Detect which cell encompasses the target text, then output its [X, Y] center coordinate. 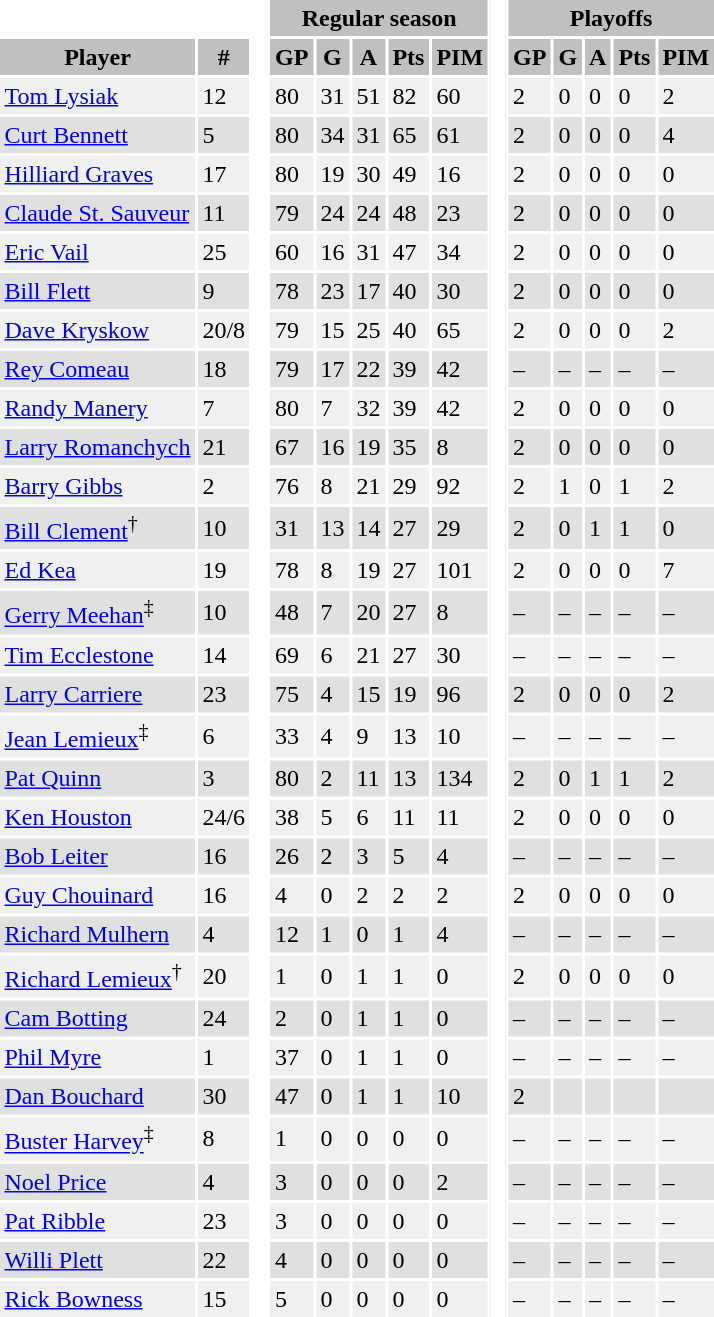
Gerry Meehan‡ [98, 612]
Larry Romanchych [98, 447]
Dave Kryskow [98, 330]
67 [292, 447]
Randy Manery [98, 408]
Richard Lemieux† [98, 976]
Player [98, 57]
61 [460, 135]
Phil Myre [98, 1058]
Buster Harvey‡ [98, 1139]
Cam Botting [98, 1019]
Claude St. Sauveur [98, 213]
82 [408, 96]
33 [292, 736]
Dan Bouchard [98, 1097]
Ken Houston [98, 817]
26 [292, 856]
Tim Ecclestone [98, 655]
Barry Gibbs [98, 486]
Curt Bennett [98, 135]
Hilliard Graves [98, 174]
Bill Clement† [98, 528]
32 [368, 408]
101 [460, 570]
Eric Vail [98, 252]
76 [292, 486]
38 [292, 817]
# [224, 57]
18 [224, 369]
Bob Leiter [98, 856]
Ed Kea [98, 570]
24/6 [224, 817]
Playoffs [612, 18]
Jean Lemieux‡ [98, 736]
96 [460, 694]
51 [368, 96]
Noel Price [98, 1181]
Bill Flett [98, 291]
134 [460, 778]
Guy Chouinard [98, 895]
35 [408, 447]
Regular season [380, 18]
Richard Mulhern [98, 934]
Tom Lysiak [98, 96]
Larry Carriere [98, 694]
Willi Plett [98, 1259]
Pat Ribble [98, 1220]
37 [292, 1058]
92 [460, 486]
Pat Quinn [98, 778]
49 [408, 174]
20/8 [224, 330]
Rick Bowness [98, 1298]
69 [292, 655]
75 [292, 694]
Rey Comeau [98, 369]
